For the text-containing cell, return its midpoint in (X, Y) coordinate format. 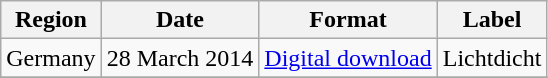
Region (51, 20)
Format (348, 20)
Date (180, 20)
Label (492, 20)
Germany (51, 58)
Lichtdicht (492, 58)
Digital download (348, 58)
28 March 2014 (180, 58)
